Search for the cell housing the specified text and yield its [x, y] center coordinate. 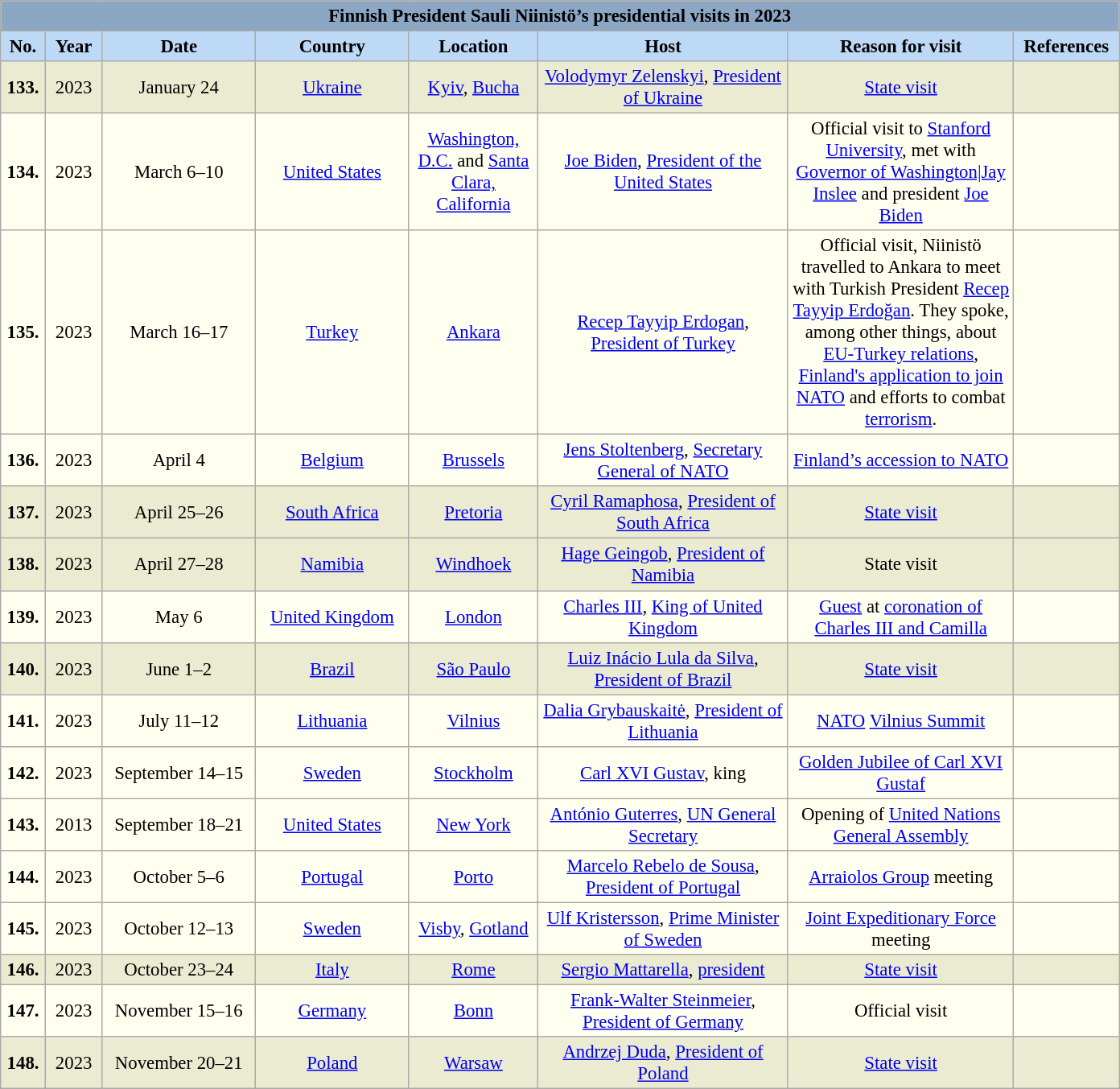
References [1067, 47]
November 15–16 [179, 1011]
Namibia [333, 565]
São Paulo [473, 668]
Ulf Kristersson, Prime Minister of Sweden [663, 929]
Rome [473, 970]
Andrzej Duda, President of Poland [663, 1062]
Poland [333, 1062]
Brazil [333, 668]
Dalia Grybauskaitė, President of Lithuania [663, 721]
Washington, D.C. and Santa Clara, California [473, 172]
Sergio Mattarella, president [663, 970]
September 18–21 [179, 824]
2013 [74, 824]
Volodymyr Zelenskyi, President of Ukraine [663, 87]
April 25–26 [179, 512]
145. [23, 929]
Warsaw [473, 1062]
Location [473, 47]
141. [23, 721]
Guest at coronation of Charles III and Camilla [901, 617]
April 27–28 [179, 565]
135. [23, 332]
Pretoria [473, 512]
Finland’s accession to NATO [901, 460]
Germany [333, 1011]
146. [23, 970]
January 24 [179, 87]
Ankara [473, 332]
Vilnius [473, 721]
137. [23, 512]
Recep Tayyip Erdogan, President of Turkey [663, 332]
Turkey [333, 332]
July 11–12 [179, 721]
Opening of United Nations General Assembly [901, 824]
June 1–2 [179, 668]
October 5–6 [179, 877]
Joe Biden, President of the United States [663, 172]
Windhoek [473, 565]
Host [663, 47]
António Guterres, UN General Secretary [663, 824]
143. [23, 824]
Official visit [901, 1011]
Jens Stoltenberg, Secretary General of NATO [663, 460]
Luiz Inácio Lula da Silva, President of Brazil [663, 668]
Brussels [473, 460]
Bonn [473, 1011]
134. [23, 172]
Porto [473, 877]
Date [179, 47]
Portugal [333, 877]
Frank-Walter Steinmeier, President of Germany [663, 1011]
Year [74, 47]
139. [23, 617]
Visby, Gotland [473, 929]
New York [473, 824]
September 14–15 [179, 773]
138. [23, 565]
NATO Vilnius Summit [901, 721]
140. [23, 668]
No. [23, 47]
November 20–21 [179, 1062]
Joint Expeditionary Force meeting [901, 929]
Arraiolos Group meeting [901, 877]
Lithuania [333, 721]
Finnish President Sauli Niinistö’s presidential visits in 2023 [560, 16]
Ukraine [333, 87]
United Kingdom [333, 617]
Stockholm [473, 773]
133. [23, 87]
148. [23, 1062]
October 12–13 [179, 929]
Carl XVI Gustav, king [663, 773]
Kyiv, Bucha [473, 87]
May 6 [179, 617]
Hage Geingob, President of Namibia [663, 565]
March 16–17 [179, 332]
Belgium [333, 460]
136. [23, 460]
Charles III, King of United Kingdom [663, 617]
147. [23, 1011]
Golden Jubilee of Carl XVI Gustaf [901, 773]
144. [23, 877]
October 23–24 [179, 970]
Reason for visit [901, 47]
South Africa [333, 512]
Italy [333, 970]
March 6–10 [179, 172]
London [473, 617]
Official visit to Stanford University, met with Governor of Washington|Jay Inslee and president Joe Biden [901, 172]
Country [333, 47]
Cyril Ramaphosa, President of South Africa [663, 512]
142. [23, 773]
April 4 [179, 460]
Marcelo Rebelo de Sousa, President of Portugal [663, 877]
